Locate the cell with the specified text and output its (x, y) center coordinate. 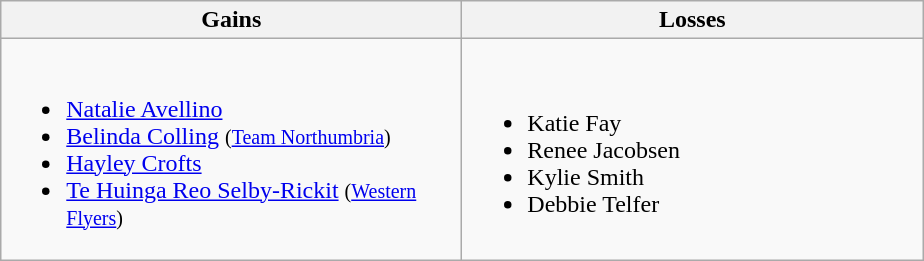
Losses (692, 20)
Natalie AvellinoBelinda Colling (Team Northumbria) Hayley CroftsTe Huinga Reo Selby-Rickit (Western Flyers) (232, 150)
Katie FayRenee JacobsenKylie SmithDebbie Telfer (692, 150)
Gains (232, 20)
